Extract the (x, y) coordinate from the center of the cell holding the provided text.  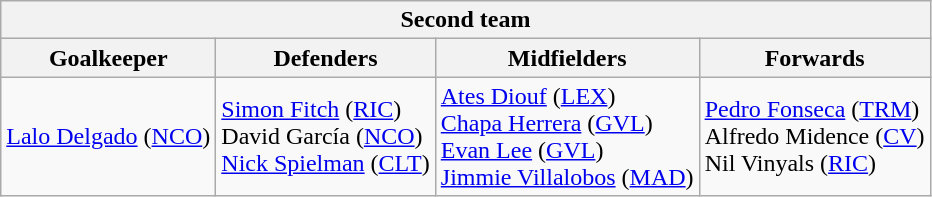
Goalkeeper (108, 58)
Midfielders (567, 58)
Simon Fitch (RIC) David García (NCO) Nick Spielman (CLT) (326, 136)
Defenders (326, 58)
Pedro Fonseca (TRM) Alfredo Midence (CV) Nil Vinyals (RIC) (814, 136)
Second team (466, 20)
Forwards (814, 58)
Lalo Delgado (NCO) (108, 136)
Ates Diouf (LEX) Chapa Herrera (GVL) Evan Lee (GVL) Jimmie Villalobos (MAD) (567, 136)
